Identify which cell holds the provided text, then report its [x, y] central coordinate. 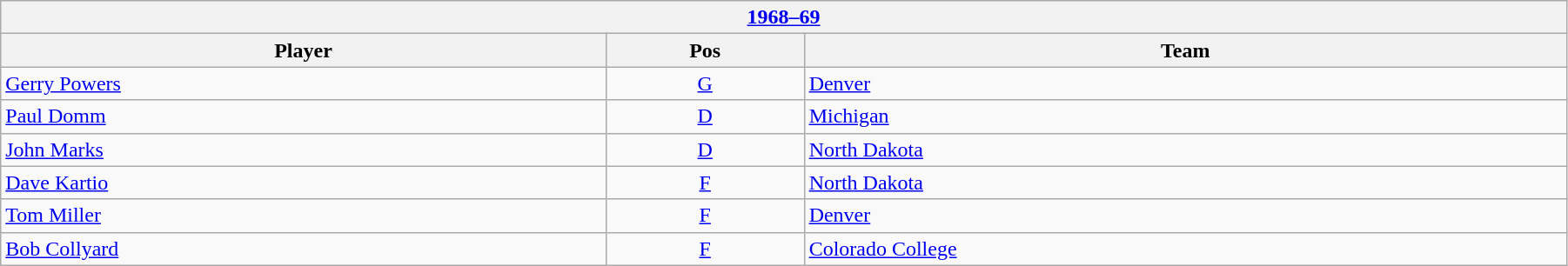
John Marks [304, 150]
Pos [705, 50]
Tom Miller [304, 216]
Michigan [1185, 116]
Gerry Powers [304, 83]
Team [1185, 50]
Colorado College [1185, 249]
Player [304, 50]
1968–69 [784, 17]
G [705, 83]
Dave Kartio [304, 183]
Paul Domm [304, 116]
Bob Collyard [304, 249]
